Provide the (x, y) coordinate of the cell's center where the given text is located.  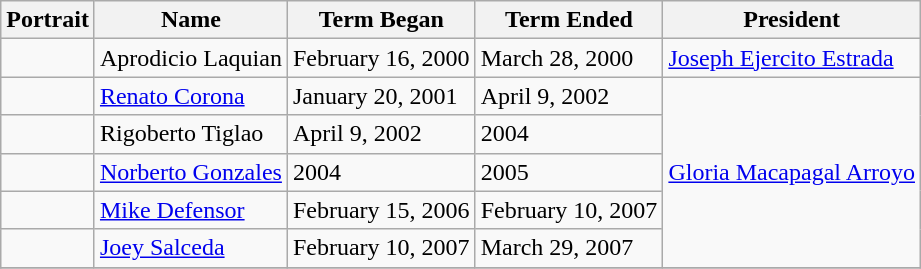
February 15, 2006 (381, 210)
Term Began (381, 20)
2005 (569, 172)
January 20, 2001 (381, 96)
March 28, 2000 (569, 58)
Term Ended (569, 20)
Rigoberto Tiglao (190, 134)
February 16, 2000 (381, 58)
Renato Corona (190, 96)
Gloria Macapagal Arroyo (792, 172)
Norberto Gonzales (190, 172)
Joey Salceda (190, 248)
President (792, 20)
Mike Defensor (190, 210)
Aprodicio Laquian (190, 58)
Portrait (48, 20)
Name (190, 20)
Joseph Ejercito Estrada (792, 58)
March 29, 2007 (569, 248)
